Extract the [X, Y] coordinate from the center of the cell holding the provided text.  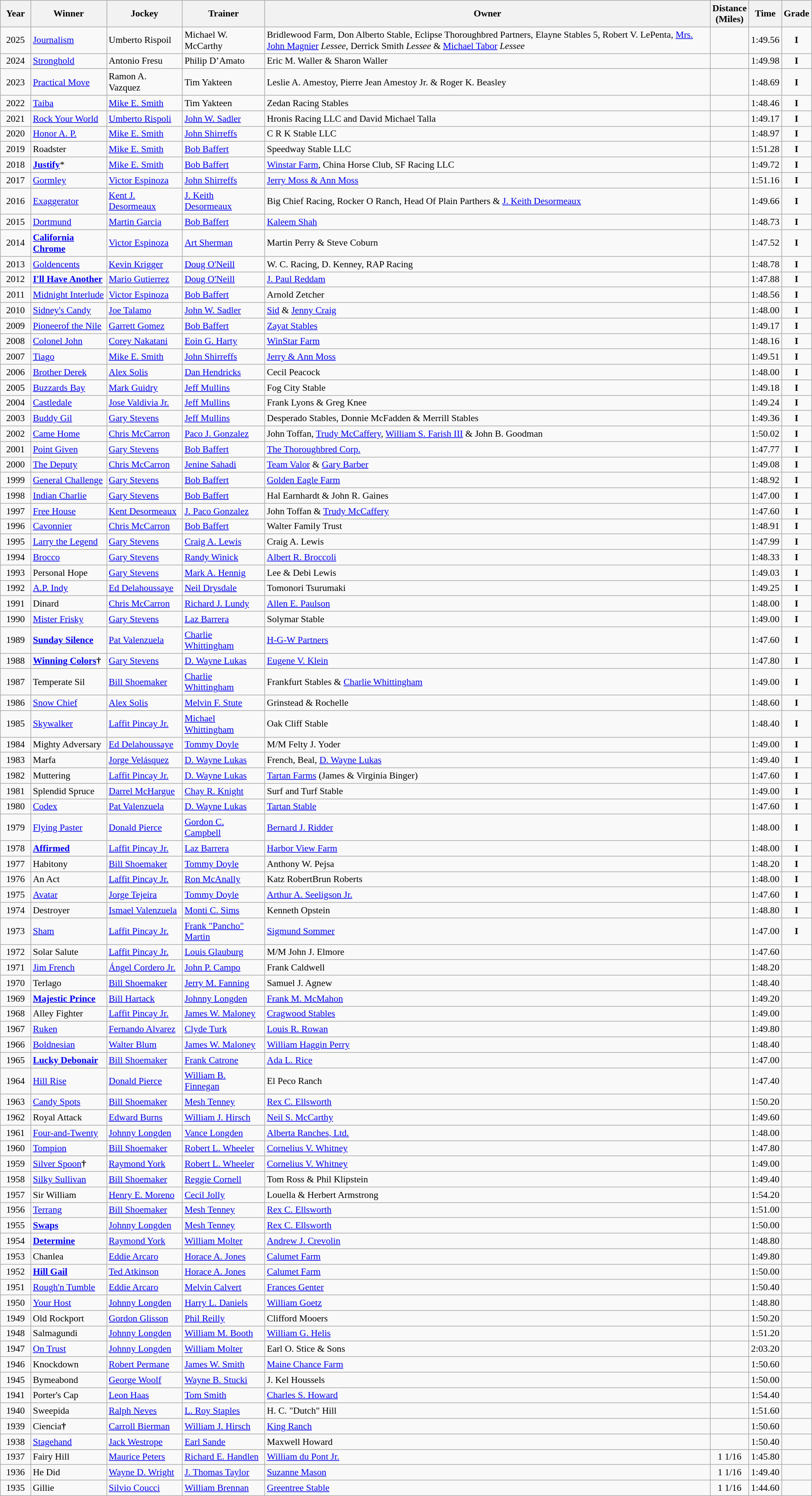
1:47.88 [765, 279]
Tomonori Tsurumaki [488, 588]
John Toffan & Trudy McCaffery [488, 511]
Time [765, 14]
Surf and Turf Stable [488, 791]
Anthony W. Pejsa [488, 864]
Randy Winick [223, 558]
1994 [16, 558]
Garrett Gomez [145, 326]
Sweepida [68, 1411]
Desperado Stables, Donnie McFadden & Merrill Stables [488, 419]
1951 [16, 1288]
Frankfurt Stables & Charlie Whittingham [488, 682]
Midnight Interlude [68, 295]
Ramon A. Vazquez [145, 82]
Leslie A. Amestoy, Pierre Jean Amestoy Jr. & Roger K. Beasley [488, 82]
Alberta Ranches, Ltd. [488, 1133]
2006 [16, 372]
2020 [16, 134]
Buddy Gil [68, 419]
2000 [16, 465]
Ismael Valenzuela [145, 910]
Taiba [68, 103]
Stronghold [68, 61]
Ángel Cordero Jr. [145, 968]
Pioneerof the Nile [68, 326]
2015 [16, 222]
Allen E. Paulson [488, 604]
1949 [16, 1318]
2004 [16, 403]
Clifford Mooers [488, 1318]
Sir William [68, 1195]
Clyde Turk [223, 1029]
2014 [16, 243]
Chay R. Knight [223, 791]
Maurice Peters [145, 1457]
Determine [68, 1241]
California Chrome [68, 243]
I'll Have Another [68, 279]
Temperate Sil [68, 682]
1959 [16, 1164]
Henry E. Moreno [145, 1195]
1991 [16, 604]
Royal Attack [68, 1118]
2002 [16, 434]
2019 [16, 149]
Roadster [68, 149]
Kent Desormeaux [145, 511]
William B. Finnegan [223, 1081]
Jorge Velásquez [145, 760]
Eric M. Waller & Sharon Waller [488, 61]
Brother Derek [68, 372]
Chanlea [68, 1256]
Mark A. Hennig [223, 573]
Neil Drysdale [223, 588]
Frances Genter [488, 1288]
1:49.20 [765, 999]
1946 [16, 1365]
Tom Ross & Phil Klipstein [488, 1179]
Harbor View Farm [488, 849]
Frank Catrone [223, 1060]
1978 [16, 849]
Corey Nakatani [145, 341]
Jerry Moss & Ann Moss [488, 180]
George Woolf [145, 1380]
1:48.16 [765, 341]
1:48.33 [765, 558]
Personal Hope [68, 573]
Mister Frisky [68, 619]
Zayat Stables [488, 326]
Golden Eagle Farm [488, 480]
Mighty Adversary [68, 745]
Robert Permane [145, 1365]
Swaps [68, 1226]
Phil Reilly [223, 1318]
1973 [16, 931]
1947 [16, 1349]
1974 [16, 910]
Destroyer [68, 910]
El Peco Ranch [488, 1081]
Hill Gail [68, 1272]
1:48.97 [765, 134]
Jockey [145, 14]
Monti C. Sims [223, 910]
William G. Helis [488, 1334]
1961 [16, 1133]
Ted Atkinson [145, 1272]
M/M Felty J. Yoder [488, 745]
1:48.46 [765, 103]
J. Paul Reddam [488, 279]
1995 [16, 542]
General Challenge [68, 480]
1:49.98 [765, 61]
Distance (Miles) [729, 14]
2009 [16, 326]
1985 [16, 724]
Gillie [68, 1488]
Salmagundi [68, 1334]
2003 [16, 419]
Andrew J. Crevolin [488, 1241]
Free House [68, 511]
1965 [16, 1060]
1:51.20 [765, 1334]
Ada L. Rice [488, 1060]
2001 [16, 449]
Philip D’Amato [223, 61]
1962 [16, 1118]
Jim French [68, 968]
1945 [16, 1380]
Greentree Stable [488, 1488]
Richard E. Handlen [223, 1457]
1935 [16, 1488]
Silver Spoon† [68, 1164]
Louis R. Rowan [488, 1029]
A.P. Indy [68, 588]
Cecil Peacock [488, 372]
Owner [488, 14]
1:47.99 [765, 542]
2022 [16, 103]
Reggie Cornell [223, 1179]
Terlago [68, 983]
Brocco [68, 558]
Journalism [68, 40]
John P. Campo [223, 968]
Joe Talamo [145, 311]
1:44.60 [765, 1488]
Lucky Debonair [68, 1060]
1:49.51 [765, 357]
Dan Hendricks [223, 372]
1:49.56 [765, 40]
L. Roy Staples [223, 1411]
1970 [16, 983]
1955 [16, 1226]
1992 [16, 588]
Grade [797, 14]
Charles S. Howard [488, 1395]
Exaggerator [68, 201]
1999 [16, 480]
2005 [16, 388]
Michael W. McCarthy [223, 40]
Sidney's Candy [68, 311]
Leon Haas [145, 1395]
1987 [16, 682]
Solymar Stable [488, 619]
Grinstead & Rochelle [488, 703]
1:49.25 [765, 588]
Your Host [68, 1303]
King Ranch [488, 1426]
Frank M. McMahon [488, 999]
Earl O. Stice & Sons [488, 1349]
1948 [16, 1334]
On Trust [68, 1349]
Colonel John [68, 341]
Cecil Jolly [223, 1195]
Sigmund Sommer [488, 931]
Hal Earnhardt & John R. Gaines [488, 496]
Team Valor & Gary Barber [488, 465]
1983 [16, 760]
Muttering [68, 776]
Mark Guidry [145, 388]
Winner [68, 14]
The Deputy [68, 465]
Boldnesian [68, 1045]
1:47.40 [765, 1081]
1972 [16, 952]
Skywalker [68, 724]
Old Rockport [68, 1318]
1937 [16, 1457]
1:48.69 [765, 82]
Umberto Rispoil [145, 40]
1997 [16, 511]
2011 [16, 295]
Kevin Krigger [145, 264]
1:49.24 [765, 403]
2010 [16, 311]
1:49.66 [765, 201]
Flying Paster [68, 828]
Kent J. Desormeaux [145, 201]
Wayne D. Wright [145, 1473]
Snow Chief [68, 703]
Tartan Stable [488, 807]
1977 [16, 864]
M/M John J. Elmore [488, 952]
Silky Sullivan [68, 1179]
Cavonnier [68, 526]
Justify* [68, 165]
1:49.60 [765, 1118]
Bill Hartack [145, 999]
2013 [16, 264]
Lee & Debi Lewis [488, 573]
1:48.91 [765, 526]
William Brennan [223, 1488]
J. Keith Desormeaux [223, 201]
William M. Booth [223, 1334]
1:49.08 [765, 465]
Bymeabond [68, 1380]
Tompion [68, 1149]
Neil S. McCarthy [488, 1118]
Jorge Tejeira [145, 895]
Frank Lyons & Greg Knee [488, 403]
Avatar [68, 895]
1986 [16, 703]
Honor A. P. [68, 134]
Rough'n Tumble [68, 1288]
Goldencents [68, 264]
Maine Chance Farm [488, 1365]
1954 [16, 1241]
Earl Sande [223, 1442]
Came Home [68, 434]
1:48.92 [765, 480]
Habitony [68, 864]
1:54.20 [765, 1195]
1981 [16, 791]
Dinard [68, 604]
Sham [68, 931]
Rock Your World [68, 119]
W. C. Racing, D. Kenney, RAP Racing [488, 264]
William du Pont Jr. [488, 1457]
Sunday Silence [68, 640]
Arthur A. Seeligson Jr. [488, 895]
1:49.36 [765, 419]
Eoin G. Harty [223, 341]
Jenine Sahadi [223, 465]
J. Kel Houssels [488, 1380]
Gormley [68, 180]
Katz RobertBrun Roberts [488, 879]
1960 [16, 1149]
1968 [16, 1014]
Sid & Jenny Craig [488, 311]
1982 [16, 776]
Antonio Fresu [145, 61]
1941 [16, 1395]
H-G-W Partners [488, 640]
Big Chief Racing, Rocker O Ranch, Head Of Plain Parthers & J. Keith Desormeaux [488, 201]
Fairy Hill [68, 1457]
Jose Valdivia Jr. [145, 403]
He Did [68, 1473]
The Thoroughbred Corp. [488, 449]
J. Thomas Taylor [223, 1473]
Walter Family Trust [488, 526]
1:54.40 [765, 1395]
Suzanne Mason [488, 1473]
1:48.56 [765, 295]
1:51.28 [765, 149]
1984 [16, 745]
1963 [16, 1102]
Maxwell Howard [488, 1442]
William Haggin Perry [488, 1045]
2016 [16, 201]
Carroll Bierman [145, 1426]
Larry the Legend [68, 542]
Edward Burns [145, 1118]
1952 [16, 1272]
Stagehand [68, 1442]
Mario Gutierrez [145, 279]
Walter Blum [145, 1045]
Oak Cliff Stable [488, 724]
Kenneth Opstein [488, 910]
2007 [16, 357]
Umberto Rispoli [145, 119]
Darrel McHargue [145, 791]
Alley Fighter [68, 1014]
1953 [16, 1256]
Art Sherman [223, 243]
1:48.78 [765, 264]
Gordon C. Campbell [223, 828]
1980 [16, 807]
Eugene V. Klein [488, 661]
1:51.60 [765, 1411]
Winning Colors† [68, 661]
J. Paco Gonzalez [223, 511]
1964 [16, 1081]
Four-and-Twenty [68, 1133]
1958 [16, 1179]
1989 [16, 640]
2012 [16, 279]
Majestic Prince [68, 999]
Year [16, 14]
1971 [16, 968]
Candy Spots [68, 1102]
1966 [16, 1045]
1957 [16, 1195]
Kaleem Shah [488, 222]
Martin Perry & Steve Coburn [488, 243]
Marfa [68, 760]
1996 [16, 526]
Paco J. Gonzalez [223, 434]
John Toffan, Trudy McCaffery, William S. Farish III & John B. Goodman [488, 434]
2024 [16, 61]
Speedway Stable LLC [488, 149]
Silvio Coucci [145, 1488]
Ciencia† [68, 1426]
1:49.72 [765, 165]
1:47.77 [765, 449]
Tiago [68, 357]
Frank "Pancho" Martin [223, 931]
1956 [16, 1210]
Dortmund [68, 222]
Solar Salute [68, 952]
William Goetz [488, 1303]
Arnold Zetcher [488, 295]
Tartan Farms (James & Virginia Binger) [488, 776]
Bernard J. Ridder [488, 828]
1936 [16, 1473]
C R K Stable LLC [488, 134]
1:51.00 [765, 1210]
1:47.52 [765, 243]
Winstar Farm, China Horse Club, SF Racing LLC [488, 165]
1:50.02 [765, 434]
Cragwood Stables [488, 1014]
1:51.16 [765, 180]
Splendid Spruce [68, 791]
Fernando Alvarez [145, 1029]
Martin Garcia [145, 222]
Richard J. Lundy [223, 604]
Samuel J. Agnew [488, 983]
2025 [16, 40]
Affirmed [68, 849]
1990 [16, 619]
H. C. "Dutch" Hill [488, 1411]
1993 [16, 573]
1975 [16, 895]
Ruken [68, 1029]
Indian Charlie [68, 496]
An Act [68, 879]
Harry L. Daniels [223, 1303]
Jerry M. Fanning [223, 983]
1940 [16, 1411]
Louella & Herbert Armstrong [488, 1195]
Gordon Glisson [145, 1318]
1967 [16, 1029]
Michael Whittingham [223, 724]
Jack Westrope [145, 1442]
1:48.60 [765, 703]
WinStar Farm [488, 341]
Porter's Cap [68, 1395]
1:45.80 [765, 1457]
Buzzards Bay [68, 388]
Terrang [68, 1210]
Wayne B. Stucki [223, 1380]
2017 [16, 180]
Zedan Racing Stables [488, 103]
1979 [16, 828]
Frank Caldwell [488, 968]
Ron McAnally [223, 879]
Louis Glauburg [223, 952]
1938 [16, 1442]
Vance Longden [223, 1133]
Knockdown [68, 1365]
1:49.18 [765, 388]
Point Given [68, 449]
Albert R. Broccoli [488, 558]
Fog City Stable [488, 388]
French, Beal, D. Wayne Lukas [488, 760]
Codex [68, 807]
Tom Smith [223, 1395]
1998 [16, 496]
2018 [16, 165]
2008 [16, 341]
Practical Move [68, 82]
Jerry & Ann Moss [488, 357]
Hill Rise [68, 1081]
1988 [16, 661]
Ralph Neves [145, 1411]
1976 [16, 879]
Trainer [223, 14]
1950 [16, 1303]
James W. Smith [223, 1365]
Castledale [68, 403]
Melvin F. Stute [223, 703]
Melvin Calvert [223, 1288]
1969 [16, 999]
1939 [16, 1426]
2:03.20 [765, 1349]
2021 [16, 119]
Hronis Racing LLC and David Michael Talla [488, 119]
1:49.03 [765, 573]
2023 [16, 82]
1:48.73 [765, 222]
